Return (X, Y) of the center of cell containing provided text 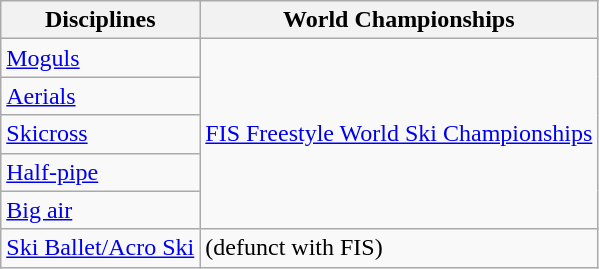
(defunct with FIS) (399, 248)
Ski Ballet/Acro Ski (100, 248)
Disciplines (100, 20)
Skicross (100, 134)
FIS Freestyle World Ski Championships (399, 134)
Big air (100, 210)
Moguls (100, 58)
Half-pipe (100, 172)
World Championships (399, 20)
Aerials (100, 96)
